Find where the given text appears and provide that cell's center as (x, y) coordinate. 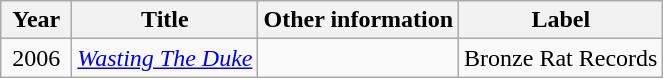
Year (36, 20)
Wasting The Duke (165, 58)
Label (561, 20)
Other information (358, 20)
2006 (36, 58)
Title (165, 20)
Bronze Rat Records (561, 58)
